Locate the cell with the specified text and output its [X, Y] center coordinate. 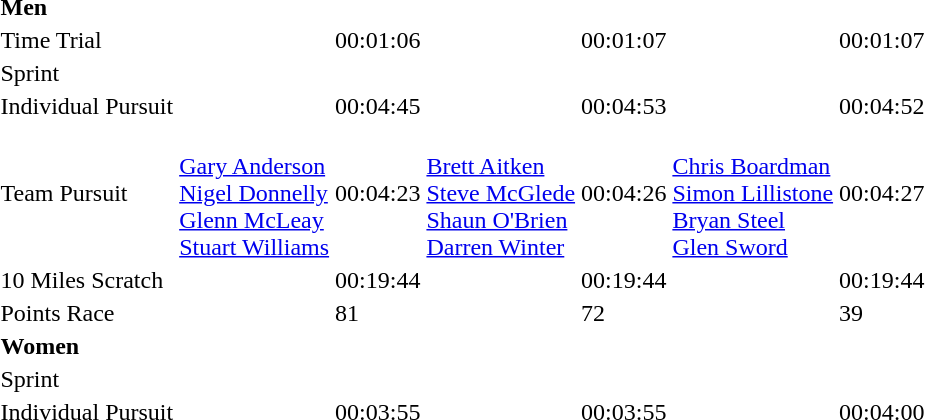
Chris BoardmanSimon LillistoneBryan SteelGlen Sword [753, 193]
00:01:06 [378, 40]
00:04:23 [378, 193]
00:04:53 [624, 106]
00:04:26 [624, 193]
Gary AndersonNigel DonnellyGlenn McLeayStuart Williams [254, 193]
81 [378, 313]
00:04:45 [378, 106]
Brett AitkenSteve McGledeShaun O'BrienDarren Winter [501, 193]
72 [624, 313]
00:01:07 [624, 40]
